Return [X, Y] of the center of cell containing provided text 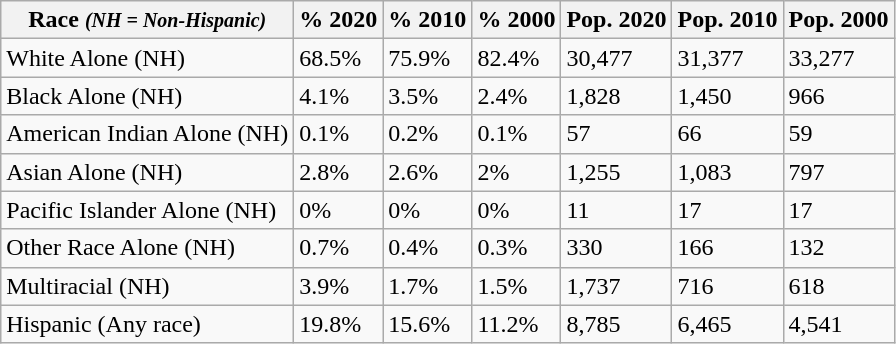
166 [728, 248]
82.4% [516, 58]
Pop. 2010 [728, 20]
966 [838, 96]
2% [516, 172]
2.8% [338, 172]
797 [838, 172]
Black Alone (NH) [148, 96]
0.2% [428, 134]
Race (NH = Non-Hispanic) [148, 20]
716 [728, 286]
White Alone (NH) [148, 58]
75.9% [428, 58]
Pacific Islander Alone (NH) [148, 210]
0.3% [516, 248]
Pop. 2000 [838, 20]
Hispanic (Any race) [148, 324]
1,083 [728, 172]
1.5% [516, 286]
1.7% [428, 286]
132 [838, 248]
% 2020 [338, 20]
0.7% [338, 248]
Multiracial (NH) [148, 286]
31,377 [728, 58]
33,277 [838, 58]
0.4% [428, 248]
66 [728, 134]
57 [616, 134]
Asian Alone (NH) [148, 172]
3.9% [338, 286]
3.5% [428, 96]
Pop. 2020 [616, 20]
4,541 [838, 324]
330 [616, 248]
1,255 [616, 172]
Other Race Alone (NH) [148, 248]
1,450 [728, 96]
30,477 [616, 58]
15.6% [428, 324]
2.6% [428, 172]
American Indian Alone (NH) [148, 134]
11.2% [516, 324]
1,737 [616, 286]
19.8% [338, 324]
618 [838, 286]
4.1% [338, 96]
11 [616, 210]
% 2010 [428, 20]
6,465 [728, 324]
68.5% [338, 58]
2.4% [516, 96]
8,785 [616, 324]
59 [838, 134]
1,828 [616, 96]
% 2000 [516, 20]
